Determine the [X, Y] coordinate at the center of the cell enclosing the given text.  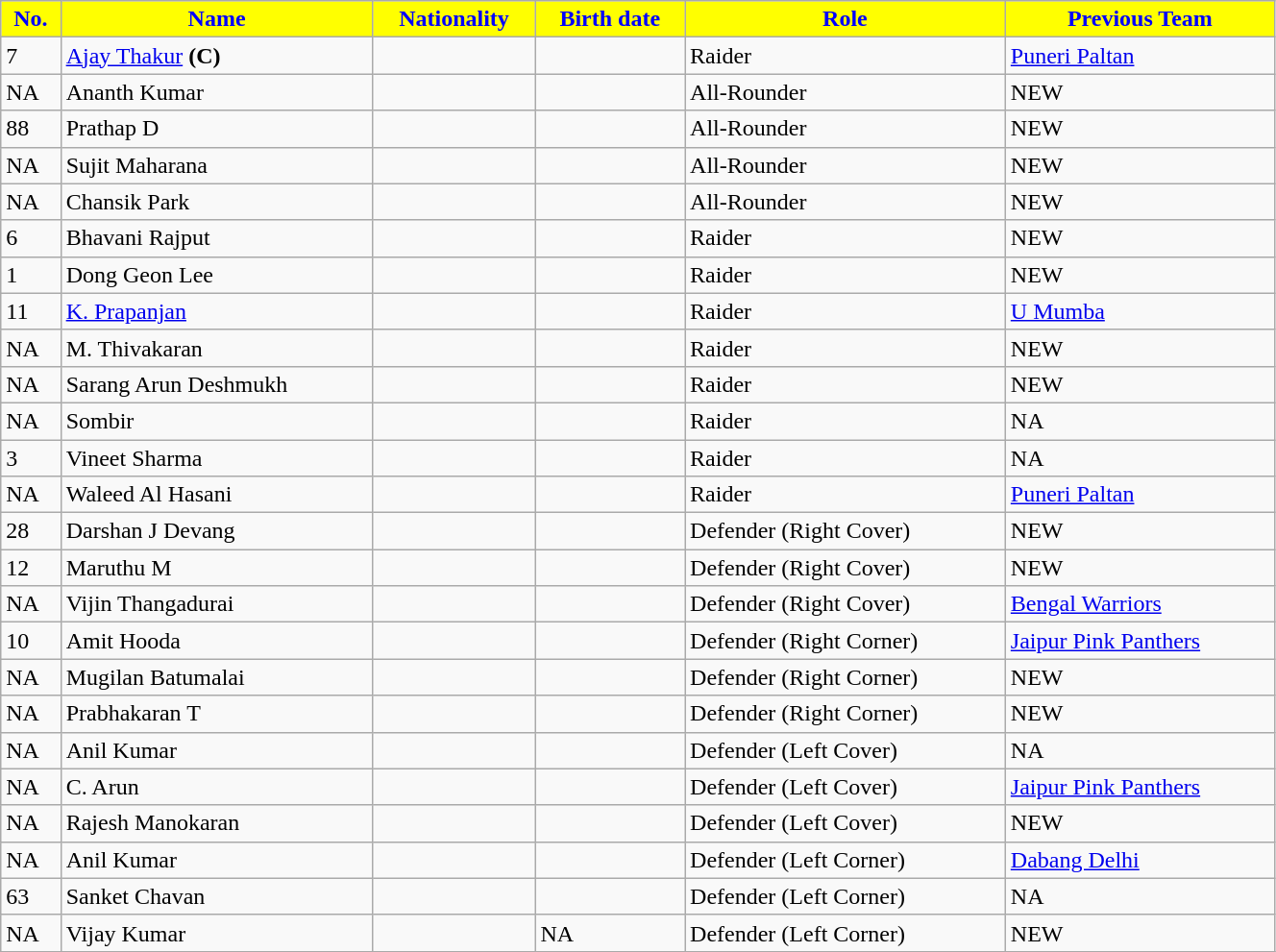
Amit Hooda [217, 641]
Vijay Kumar [217, 933]
Ananth Kumar [217, 92]
Name [217, 19]
Vineet Sharma [217, 458]
No. [31, 19]
11 [31, 311]
Prathap D [217, 129]
Sarang Arun Deshmukh [217, 384]
Sujit Maharana [217, 165]
Chansik Park [217, 202]
3 [31, 458]
Dong Geon Lee [217, 275]
6 [31, 238]
Sanket Chavan [217, 896]
12 [31, 568]
Previous Team [1140, 19]
Darshan J Devang [217, 531]
Mugilan Batumalai [217, 677]
K. Prapanjan [217, 311]
Rajesh Manokaran [217, 823]
Vijin Thangadurai [217, 604]
1 [31, 275]
Sombir [217, 421]
10 [31, 641]
28 [31, 531]
Role [846, 19]
U Mumba [1140, 311]
Birth date [610, 19]
C. Arun [217, 787]
88 [31, 129]
Maruthu M [217, 568]
7 [31, 56]
63 [31, 896]
Waleed Al Hasani [217, 495]
Nationality [454, 19]
M. Thivakaran [217, 348]
Ajay Thakur (C) [217, 56]
Prabhakaran T [217, 714]
Bhavani Rajput [217, 238]
Dabang Delhi [1140, 860]
Bengal Warriors [1140, 604]
